Return (X, Y) of the center of cell containing provided text 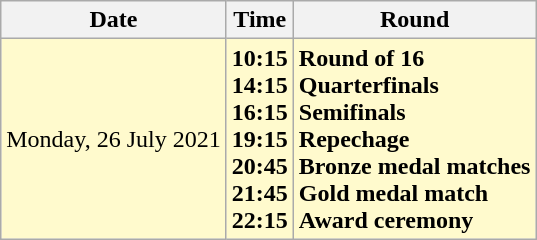
Time (260, 20)
Date (114, 20)
10:1514:1516:1519:1520:4521:4522:15 (260, 139)
Round of 16QuarterfinalsSemifinalsRepechageBronze medal matchesGold medal matchAward ceremony (414, 139)
Monday, 26 July 2021 (114, 139)
Round (414, 20)
